Pinpoint the cell where the given text exists, returning its (x, y) midpoint coordinate. 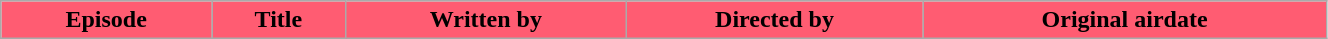
Episode (106, 20)
Title (279, 20)
Written by (486, 20)
Original airdate (1125, 20)
Directed by (774, 20)
